Locate the cell with the specified text and output its (X, Y) center coordinate. 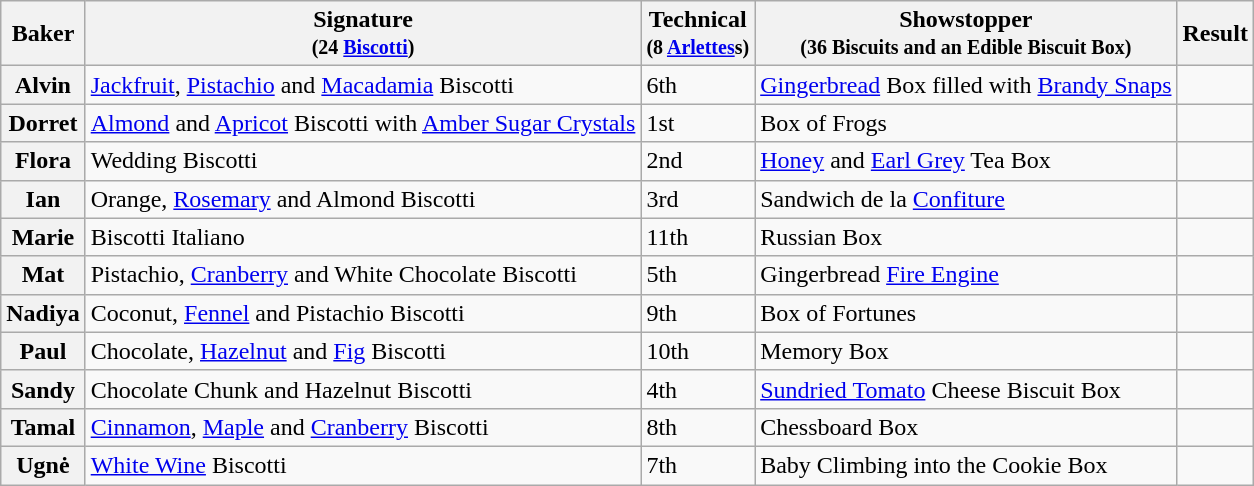
Chocolate, Hazelnut and Fig Biscotti (363, 351)
Orange, Rosemary and Almond Biscotti (363, 199)
Ugnė (43, 465)
Sandy (43, 389)
Gingerbread Box filled with Brandy Snaps (966, 85)
8th (698, 427)
Baker (43, 34)
White Wine Biscotti (363, 465)
Mat (43, 275)
Alvin (43, 85)
Tamal (43, 427)
3rd (698, 199)
Dorret (43, 123)
Coconut, Fennel and Pistachio Biscotti (363, 313)
Pistachio, Cranberry and White Chocolate Biscotti (363, 275)
Sandwich de la Confiture (966, 199)
Paul (43, 351)
5th (698, 275)
Russian Box (966, 237)
Nadiya (43, 313)
Marie (43, 237)
10th (698, 351)
4th (698, 389)
Technical(8 Arlettess) (698, 34)
Box of Fortunes (966, 313)
Wedding Biscotti (363, 161)
Baby Climbing into the Cookie Box (966, 465)
Jackfruit, Pistachio and Macadamia Biscotti (363, 85)
11th (698, 237)
Flora (43, 161)
2nd (698, 161)
Almond and Apricot Biscotti with Amber Sugar Crystals (363, 123)
Chocolate Chunk and Hazelnut Biscotti (363, 389)
Biscotti Italiano (363, 237)
Chessboard Box (966, 427)
Honey and Earl Grey Tea Box (966, 161)
Showstopper(36 Biscuits and an Edible Biscuit Box) (966, 34)
Sundried Tomato Cheese Biscuit Box (966, 389)
1st (698, 123)
6th (698, 85)
Result (1215, 34)
7th (698, 465)
Box of Frogs (966, 123)
Cinnamon, Maple and Cranberry Biscotti (363, 427)
Gingerbread Fire Engine (966, 275)
Memory Box (966, 351)
Ian (43, 199)
9th (698, 313)
Signature(24 Biscotti) (363, 34)
